Find where the given text appears and provide that cell's center as [X, Y] coordinate. 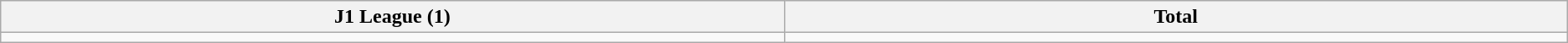
J1 League (1) [392, 17]
Total [1176, 17]
